Locate the cell with the specified text and output its [X, Y] center coordinate. 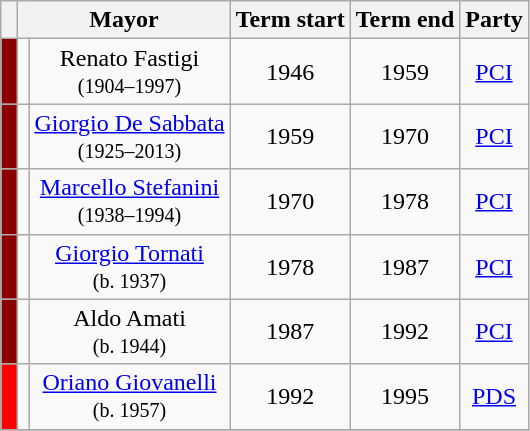
1946 [290, 72]
Oriano Giovanelli(b. 1957) [130, 396]
Term start [290, 20]
PDS [494, 396]
1995 [405, 396]
Term end [405, 20]
Aldo Amati(b. 1944) [130, 332]
Giorgio Tornati(b. 1937) [130, 266]
Giorgio De Sabbata(1925–2013) [130, 136]
Party [494, 20]
Renato Fastigi(1904–1997) [130, 72]
Mayor [124, 20]
Marcello Stefanini(1938–1994) [130, 202]
